Return the [x, y] coordinate for the center point of the cell that contains the specified text.  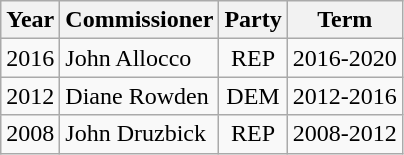
2008 [30, 134]
Commissioner [140, 20]
2016-2020 [344, 58]
John Druzbick [140, 134]
John Allocco [140, 58]
Diane Rowden [140, 96]
Year [30, 20]
DEM [253, 96]
Party [253, 20]
2012-2016 [344, 96]
Term [344, 20]
2012 [30, 96]
2008-2012 [344, 134]
2016 [30, 58]
